Find where the given text appears and provide that cell's center as (X, Y) coordinate. 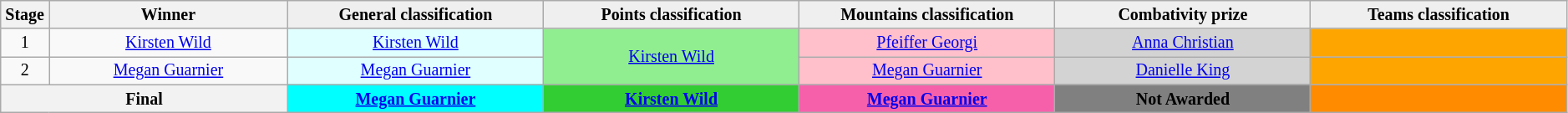
Stage (25, 15)
General classification (415, 15)
Not Awarded (1183, 99)
1 (25, 44)
Mountains classification (927, 15)
Anna Christian (1183, 44)
Teams classification (1439, 15)
Final (145, 99)
Danielle King (1183, 70)
Pfeiffer Georgi (927, 44)
Winner (169, 15)
2 (25, 70)
Points classification (671, 15)
Combativity prize (1183, 15)
